Capture the cell that displays the provided text and extract its [X, Y] central coordinate. 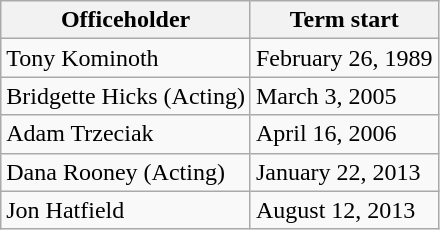
Officeholder [126, 20]
Bridgette Hicks (Acting) [126, 96]
Term start [344, 20]
Jon Hatfield [126, 210]
Tony Kominoth [126, 58]
January 22, 2013 [344, 172]
Adam Trzeciak [126, 134]
April 16, 2006 [344, 134]
August 12, 2013 [344, 210]
March 3, 2005 [344, 96]
February 26, 1989 [344, 58]
Dana Rooney (Acting) [126, 172]
